Scan for the cell matching the given text and deliver its (X, Y) coordinate at center. 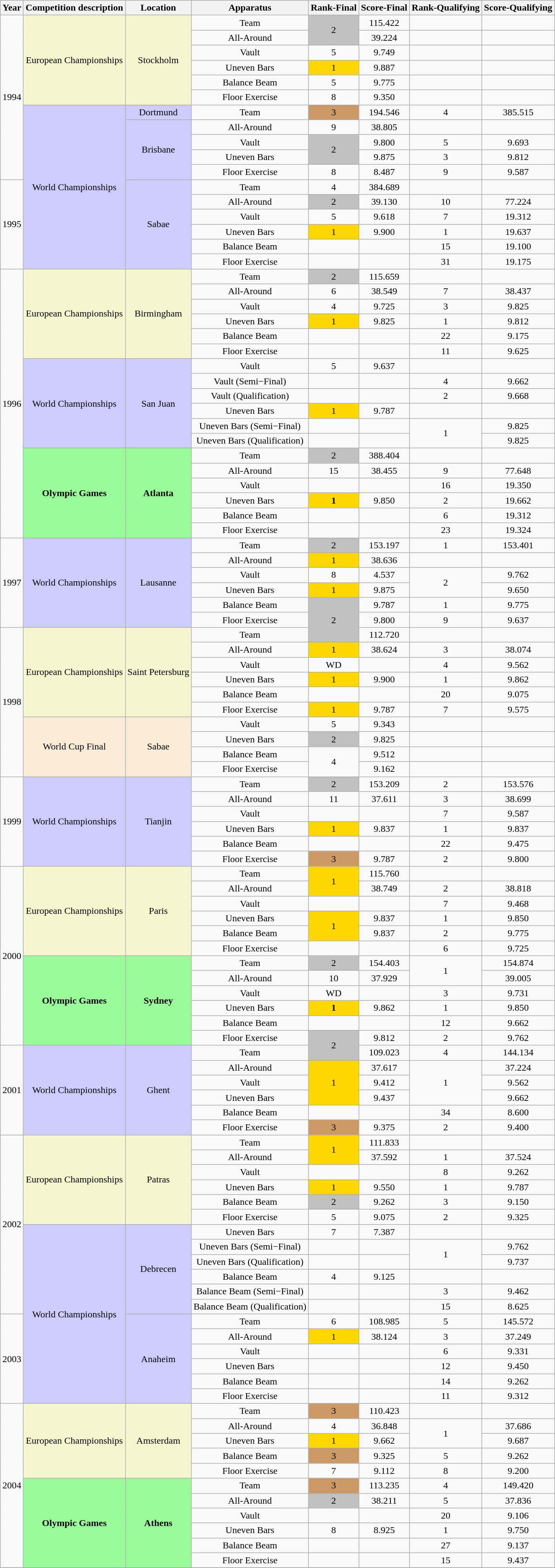
9.106 (518, 1515)
37.592 (384, 1157)
Birmingham (158, 314)
Rank-Qualifying (446, 8)
109.023 (384, 1053)
9.137 (518, 1545)
19.637 (518, 232)
Balance Beam (Qualification) (250, 1306)
2002 (12, 1224)
37.611 (384, 799)
Dortmund (158, 112)
9.450 (518, 1366)
149.420 (518, 1486)
153.576 (518, 784)
38.549 (384, 291)
8.487 (384, 172)
16 (446, 486)
9.468 (518, 903)
27 (446, 1545)
14 (446, 1381)
19.175 (518, 262)
9.175 (518, 336)
38.699 (518, 799)
2003 (12, 1359)
37.224 (518, 1068)
115.422 (384, 23)
37.836 (518, 1501)
38.636 (384, 560)
77.648 (518, 471)
Atlanta (158, 493)
9.462 (518, 1292)
154.874 (518, 963)
38.624 (384, 649)
Debrecen (158, 1269)
2000 (12, 955)
19.350 (518, 486)
9.400 (518, 1127)
World Cup Final (74, 747)
38.124 (384, 1336)
San Juan (158, 403)
9.687 (518, 1441)
36.848 (384, 1426)
Score-Final (384, 8)
37.249 (518, 1336)
9.312 (518, 1396)
7.387 (384, 1232)
38.074 (518, 649)
Lausanne (158, 582)
1995 (12, 224)
19.324 (518, 530)
77.224 (518, 202)
153.209 (384, 784)
9.150 (518, 1202)
9.749 (384, 53)
Amsterdam (158, 1441)
38.437 (518, 291)
8.925 (384, 1530)
1999 (12, 821)
38.211 (384, 1501)
Athens (158, 1523)
2001 (12, 1090)
9.750 (518, 1530)
144.134 (518, 1053)
9.618 (384, 217)
9.475 (518, 844)
9.331 (518, 1351)
31 (446, 262)
Paris (158, 911)
9.343 (384, 724)
Vault (Qualification) (250, 396)
Balance Beam (Semi−Final) (250, 1292)
2004 (12, 1486)
Competition description (74, 8)
Vault (Semi−Final) (250, 381)
108.985 (384, 1321)
Sydney (158, 1000)
38.818 (518, 888)
Stockholm (158, 60)
Saint Petersburg (158, 672)
9.650 (518, 590)
9.625 (518, 351)
9.412 (384, 1082)
9.162 (384, 769)
115.659 (384, 276)
1996 (12, 403)
112.720 (384, 635)
9.575 (518, 709)
Anaheim (158, 1359)
8.625 (518, 1306)
Ghent (158, 1090)
39.224 (384, 38)
388.404 (384, 456)
37.617 (384, 1068)
1997 (12, 582)
1998 (12, 702)
9.112 (384, 1471)
Location (158, 8)
110.423 (384, 1411)
9.350 (384, 97)
111.833 (384, 1142)
145.572 (518, 1321)
385.515 (518, 112)
19.662 (518, 500)
38.749 (384, 888)
194.546 (384, 112)
Year (12, 8)
115.760 (384, 873)
8.600 (518, 1112)
9.550 (384, 1187)
34 (446, 1112)
23 (446, 530)
9.887 (384, 67)
39.005 (518, 978)
9.200 (518, 1471)
Score-Qualifying (518, 8)
39.130 (384, 202)
38.455 (384, 471)
113.235 (384, 1486)
153.197 (384, 545)
Brisbane (158, 149)
4.537 (384, 575)
1994 (12, 97)
37.524 (518, 1157)
9.512 (384, 754)
37.686 (518, 1426)
37.929 (384, 978)
9.731 (518, 993)
384.689 (384, 187)
154.403 (384, 963)
38.805 (384, 127)
9.375 (384, 1127)
9.668 (518, 396)
19.100 (518, 247)
Rank-Final (334, 8)
Tianjin (158, 821)
Apparatus (250, 8)
9.737 (518, 1262)
Patras (158, 1180)
153.401 (518, 545)
9.693 (518, 142)
9.125 (384, 1277)
